Provide the [X, Y] coordinate of the cell's center where the given text is located.  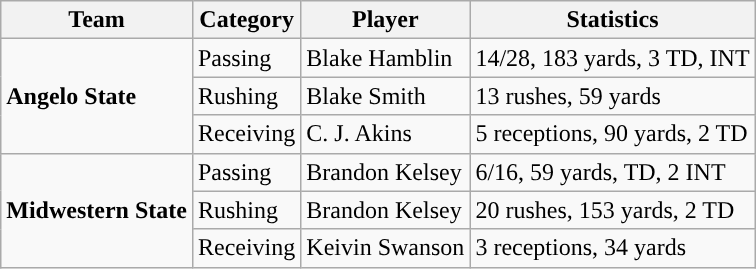
C. J. Akins [386, 134]
Blake Hamblin [386, 58]
14/28, 183 yards, 3 TD, INT [612, 58]
Player [386, 20]
3 receptions, 34 yards [612, 248]
Statistics [612, 20]
Angelo State [97, 96]
6/16, 59 yards, TD, 2 INT [612, 172]
20 rushes, 153 yards, 2 TD [612, 210]
Blake Smith [386, 96]
Midwestern State [97, 210]
Category [246, 20]
13 rushes, 59 yards [612, 96]
Keivin Swanson [386, 248]
Team [97, 20]
5 receptions, 90 yards, 2 TD [612, 134]
